Locate the cell with the specified text and output its (x, y) center coordinate. 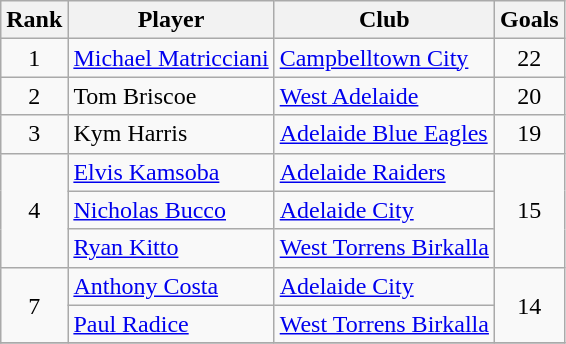
West Adelaide (384, 96)
20 (529, 96)
Tom Briscoe (171, 96)
7 (34, 305)
Campbelltown City (384, 58)
Player (171, 20)
Ryan Kitto (171, 248)
4 (34, 210)
2 (34, 96)
3 (34, 134)
Michael Matricciani (171, 58)
1 (34, 58)
Goals (529, 20)
14 (529, 305)
Nicholas Bucco (171, 210)
Rank (34, 20)
15 (529, 210)
Adelaide Blue Eagles (384, 134)
19 (529, 134)
Adelaide Raiders (384, 172)
22 (529, 58)
Paul Radice (171, 324)
Anthony Costa (171, 286)
Kym Harris (171, 134)
Club (384, 20)
Elvis Kamsoba (171, 172)
